Capture the cell that displays the provided text and extract its [X, Y] central coordinate. 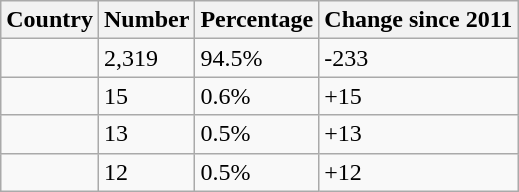
13 [146, 134]
+12 [418, 172]
12 [146, 172]
Number [146, 20]
Country [50, 20]
0.6% [257, 96]
2,319 [146, 58]
Percentage [257, 20]
15 [146, 96]
+15 [418, 96]
-233 [418, 58]
Change since 2011 [418, 20]
94.5% [257, 58]
+13 [418, 134]
